Locate the cell with the specified text and output its (X, Y) center coordinate. 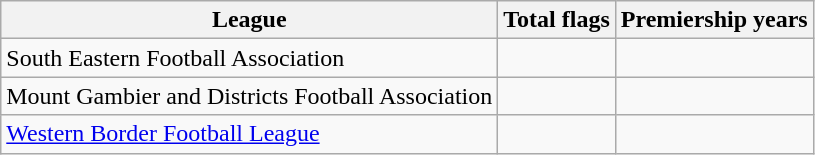
Premiership years (714, 20)
Western Border Football League (250, 134)
South Eastern Football Association (250, 58)
Mount Gambier and Districts Football Association (250, 96)
Total flags (557, 20)
League (250, 20)
